Return the [x, y] coordinate for the center point of the cell that contains the specified text.  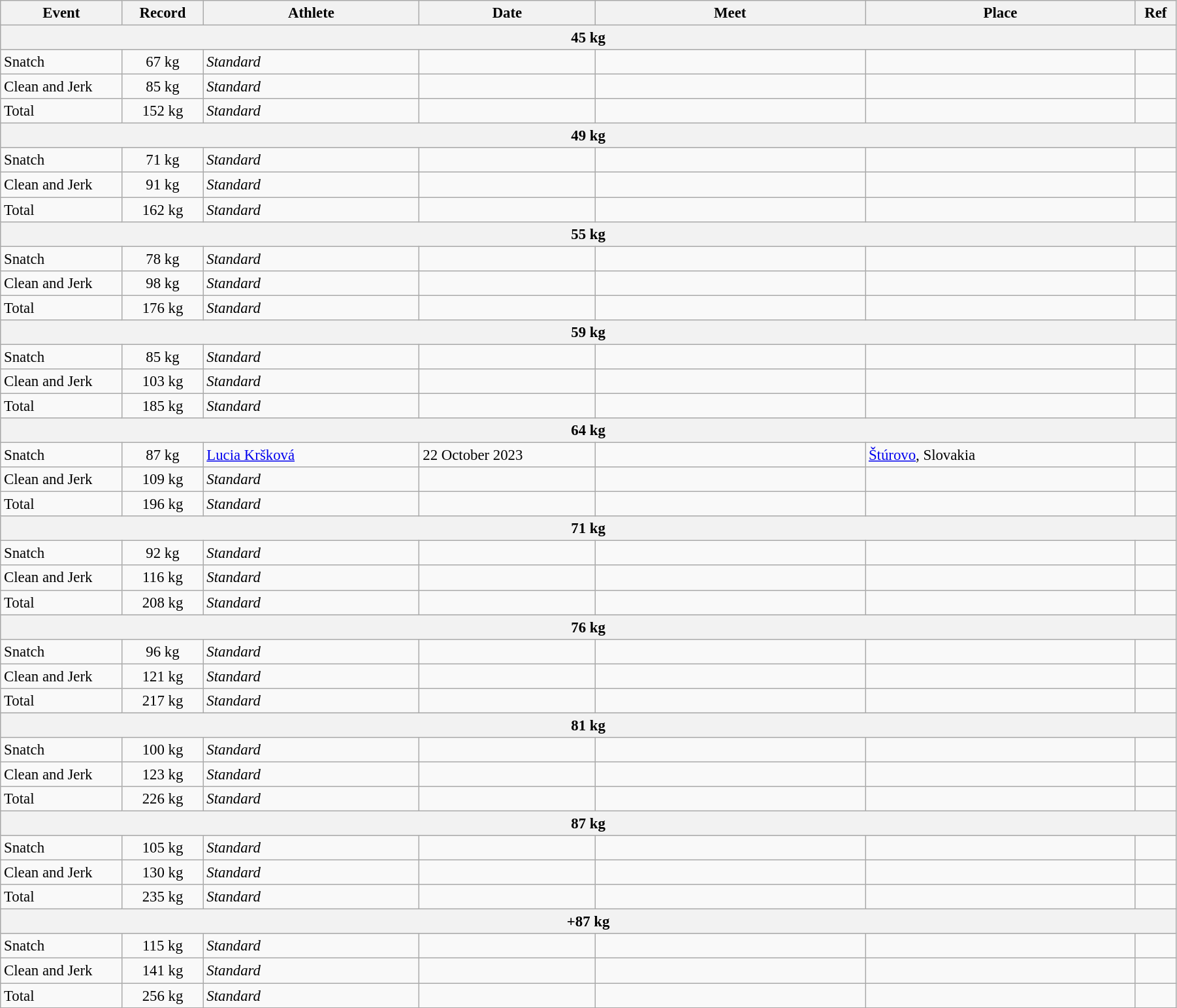
91 kg [163, 185]
226 kg [163, 799]
98 kg [163, 283]
109 kg [163, 480]
Lucia Kršková [311, 455]
Record [163, 13]
105 kg [163, 848]
208 kg [163, 602]
Event [61, 13]
67 kg [163, 62]
45 kg [588, 38]
176 kg [163, 308]
256 kg [163, 996]
96 kg [163, 651]
235 kg [163, 897]
Štúrovo, Slovakia [1001, 455]
152 kg [163, 111]
100 kg [163, 750]
49 kg [588, 136]
141 kg [163, 971]
64 kg [588, 431]
59 kg [588, 333]
92 kg [163, 553]
162 kg [163, 210]
217 kg [163, 701]
Place [1001, 13]
55 kg [588, 234]
Date [507, 13]
121 kg [163, 676]
76 kg [588, 627]
116 kg [163, 578]
81 kg [588, 725]
130 kg [163, 873]
115 kg [163, 947]
Ref [1155, 13]
+87 kg [588, 922]
103 kg [163, 382]
185 kg [163, 406]
Athlete [311, 13]
78 kg [163, 259]
123 kg [163, 774]
22 October 2023 [507, 455]
Meet [730, 13]
196 kg [163, 504]
